Locate the cell with the specified text and output its (x, y) center coordinate. 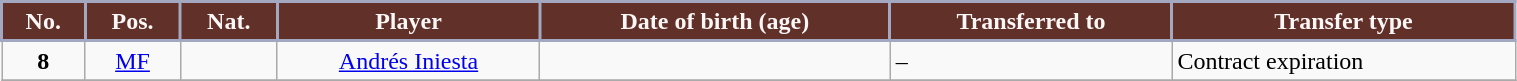
Transferred to (1031, 22)
Pos. (132, 22)
Player (408, 22)
MF (132, 60)
Date of birth (age) (716, 22)
Transfer type (1344, 22)
– (1031, 60)
Contract expiration (1344, 60)
8 (44, 60)
Nat. (228, 22)
No. (44, 22)
Andrés Iniesta (408, 60)
